From the cell containing the given text, extract its center point as [x, y] coordinate. 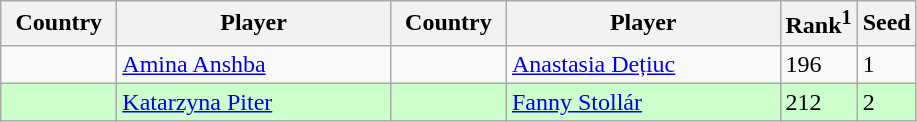
Seed [886, 24]
Fanny Stollár [643, 102]
1 [886, 64]
Amina Anshba [254, 64]
Rank1 [818, 24]
Katarzyna Piter [254, 102]
196 [818, 64]
Anastasia Dețiuc [643, 64]
212 [818, 102]
2 [886, 102]
